Return the (x, y) coordinate for the center point of the cell that contains the specified text.  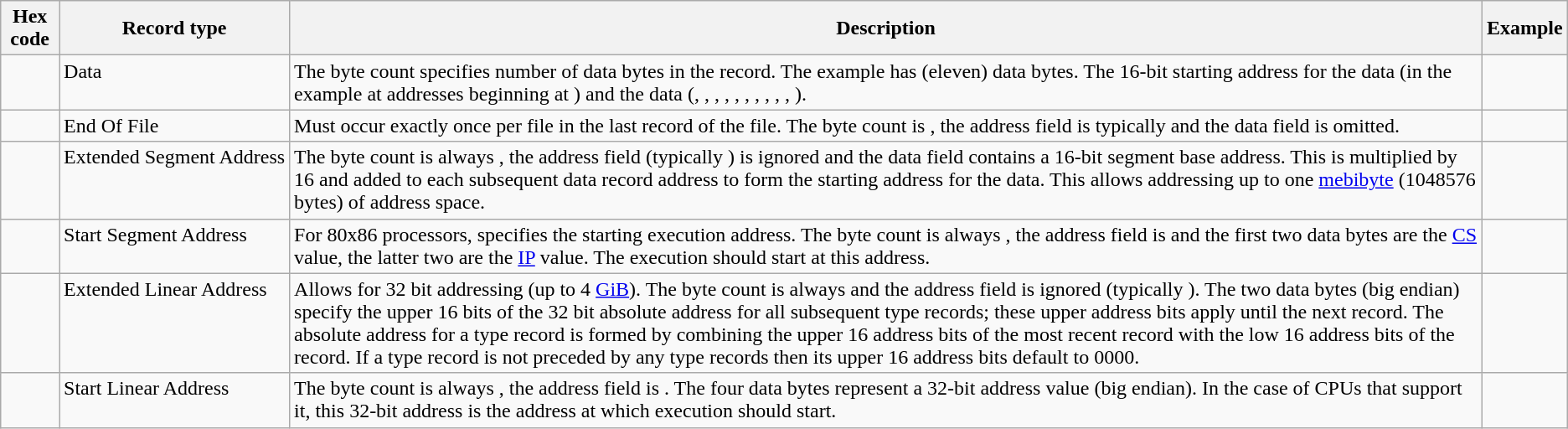
Must occur exactly once per file in the last record of the file. The byte count is , the address field is typically and the data field is omitted. (886, 126)
Extended Linear Address (174, 323)
Extended Segment Address (174, 180)
Start Segment Address (174, 246)
Data (174, 82)
Example (1524, 28)
Record type (174, 28)
Description (886, 28)
End Of File (174, 126)
Hex code (30, 28)
Start Linear Address (174, 401)
